Search for the cell housing the specified text and yield its [x, y] center coordinate. 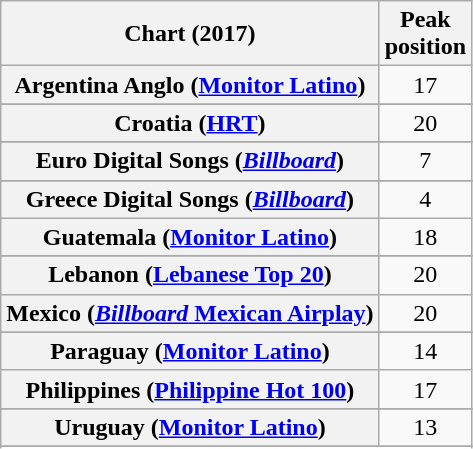
Greece Digital Songs (Billboard) [190, 199]
Chart (2017) [190, 34]
Argentina Anglo (Monitor Latino) [190, 85]
Guatemala (Monitor Latino) [190, 237]
Uruguay (Monitor Latino) [190, 427]
Peak position [425, 34]
18 [425, 237]
Paraguay (Monitor Latino) [190, 351]
4 [425, 199]
Croatia (HRT) [190, 123]
7 [425, 161]
14 [425, 351]
13 [425, 427]
Mexico (Billboard Mexican Airplay) [190, 313]
Philippines (Philippine Hot 100) [190, 389]
Euro Digital Songs (Billboard) [190, 161]
Lebanon (Lebanese Top 20) [190, 275]
